Return the (x, y) coordinate for the center point of the cell that contains the specified text.  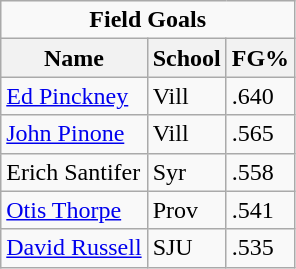
.565 (260, 134)
Syr (186, 172)
Ed Pinckney (74, 96)
Name (74, 58)
School (186, 58)
Erich Santifer (74, 172)
SJU (186, 248)
John Pinone (74, 134)
.535 (260, 248)
Prov (186, 210)
Field Goals (148, 20)
Otis Thorpe (74, 210)
David Russell (74, 248)
.541 (260, 210)
.558 (260, 172)
FG% (260, 58)
.640 (260, 96)
